Pinpoint the cell where the given text exists, returning its [x, y] midpoint coordinate. 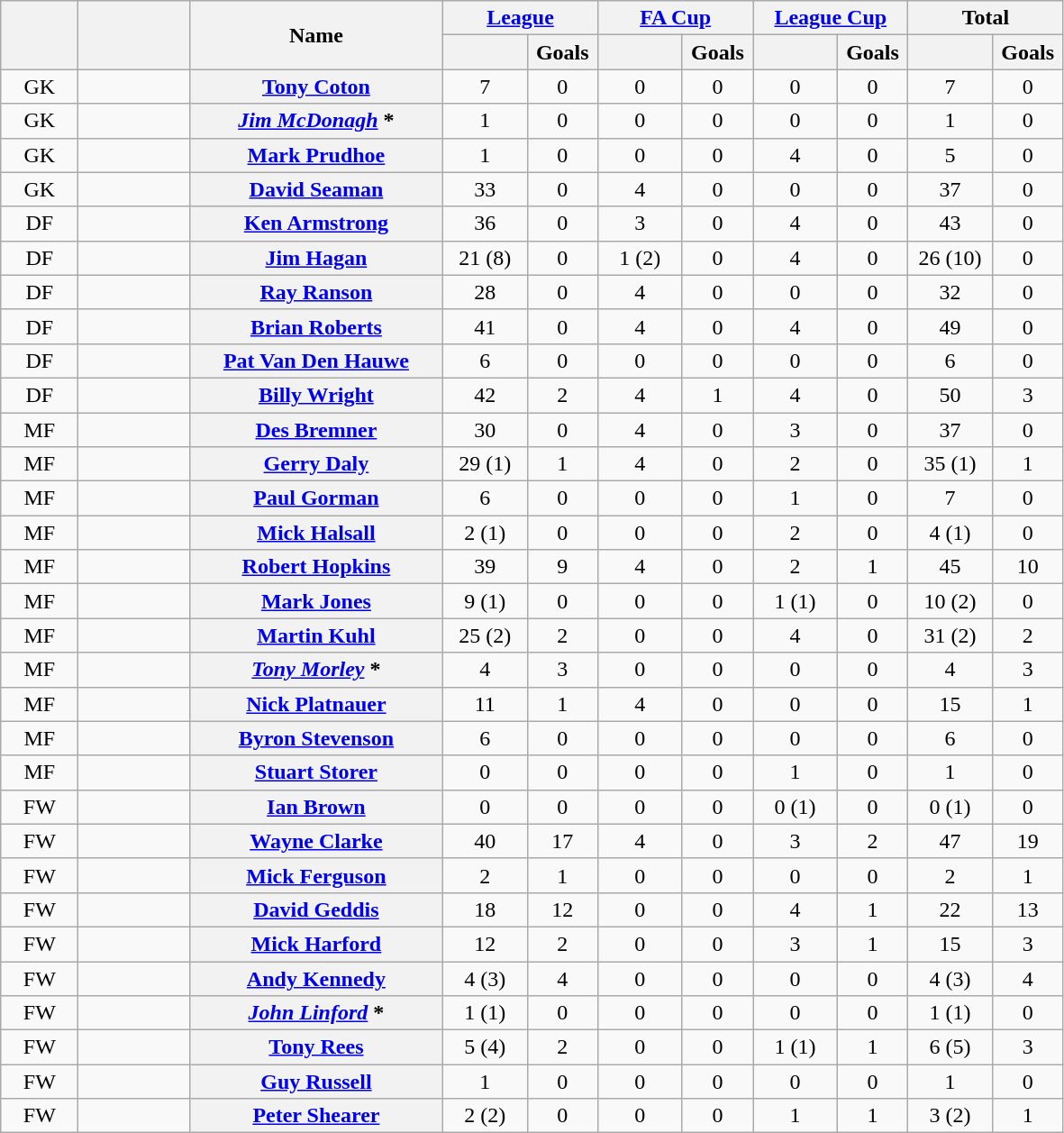
17 [562, 841]
Mark Prudhoe [315, 155]
Paul Gorman [315, 498]
John Linford * [315, 1013]
29 (1) [485, 464]
Des Bremner [315, 430]
30 [485, 430]
9 (1) [485, 601]
45 [950, 567]
41 [485, 326]
Mark Jones [315, 601]
Guy Russell [315, 1082]
28 [485, 292]
47 [950, 841]
10 (2) [950, 601]
5 (4) [485, 1047]
Ken Armstrong [315, 224]
FA Cup [676, 18]
4 (1) [950, 533]
Billy Wright [315, 395]
6 (5) [950, 1047]
Tony Morley * [315, 670]
Mick Harford [315, 944]
32 [950, 292]
Pat Van Den Hauwe [315, 361]
Ray Ranson [315, 292]
2 (1) [485, 533]
11 [485, 704]
Gerry Daly [315, 464]
Jim Hagan [315, 258]
Mick Ferguson [315, 875]
25 (2) [485, 635]
13 [1027, 909]
33 [485, 189]
Brian Roberts [315, 326]
1 (2) [641, 258]
19 [1027, 841]
Stuart Storer [315, 772]
Ian Brown [315, 807]
9 [562, 567]
39 [485, 567]
18 [485, 909]
Nick Platnauer [315, 704]
David Geddis [315, 909]
21 (8) [485, 258]
35 (1) [950, 464]
Jim McDonagh * [315, 121]
50 [950, 395]
3 (2) [950, 1116]
Name [315, 35]
League Cup [831, 18]
22 [950, 909]
Byron Stevenson [315, 738]
40 [485, 841]
31 (2) [950, 635]
26 (10) [950, 258]
Martin Kuhl [315, 635]
5 [950, 155]
Peter Shearer [315, 1116]
Wayne Clarke [315, 841]
36 [485, 224]
42 [485, 395]
Andy Kennedy [315, 978]
Mick Halsall [315, 533]
League [520, 18]
10 [1027, 567]
Tony Rees [315, 1047]
Robert Hopkins [315, 567]
43 [950, 224]
49 [950, 326]
David Seaman [315, 189]
Total [986, 18]
2 (2) [485, 1116]
Tony Coton [315, 87]
